Return [X, Y] of the center of cell containing provided text 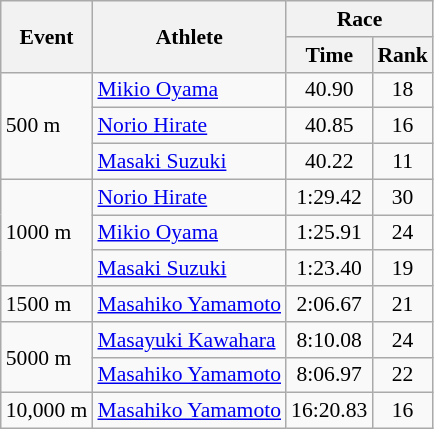
40.85 [329, 126]
8:06.97 [329, 375]
Race [360, 19]
1:29.42 [329, 197]
2:06.67 [329, 304]
8:10.08 [329, 340]
30 [402, 197]
1:25.91 [329, 233]
40.90 [329, 90]
10,000 m [47, 411]
1:23.40 [329, 269]
Rank [402, 55]
16:20.83 [329, 411]
500 m [47, 126]
21 [402, 304]
40.22 [329, 162]
1000 m [47, 232]
1500 m [47, 304]
Masayuki Kawahara [189, 340]
19 [402, 269]
22 [402, 375]
18 [402, 90]
Time [329, 55]
Athlete [189, 36]
11 [402, 162]
Event [47, 36]
5000 m [47, 358]
